Pinpoint the cell where the given text exists, returning its (X, Y) midpoint coordinate. 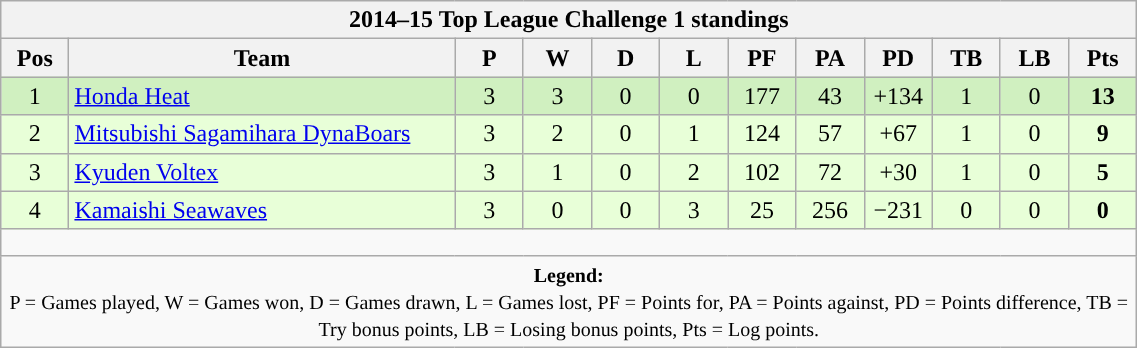
Pts (1103, 58)
72 (830, 172)
+30 (898, 172)
TB (966, 58)
L (694, 58)
PA (830, 58)
2014–15 Top League Challenge 1 standings (569, 20)
Kyuden Voltex (262, 172)
13 (1103, 96)
Honda Heat (262, 96)
102 (762, 172)
PF (762, 58)
4 (35, 210)
LB (1034, 58)
+134 (898, 96)
177 (762, 96)
256 (830, 210)
Mitsubishi Sagamihara DynaBoars (262, 134)
W (557, 58)
Kamaishi Seawaves (262, 210)
57 (830, 134)
+67 (898, 134)
D (625, 58)
−231 (898, 210)
P (489, 58)
Team (262, 58)
9 (1103, 134)
Pos (35, 58)
5 (1103, 172)
43 (830, 96)
25 (762, 210)
124 (762, 134)
PD (898, 58)
